For the text-containing cell, return its midpoint in (X, Y) coordinate format. 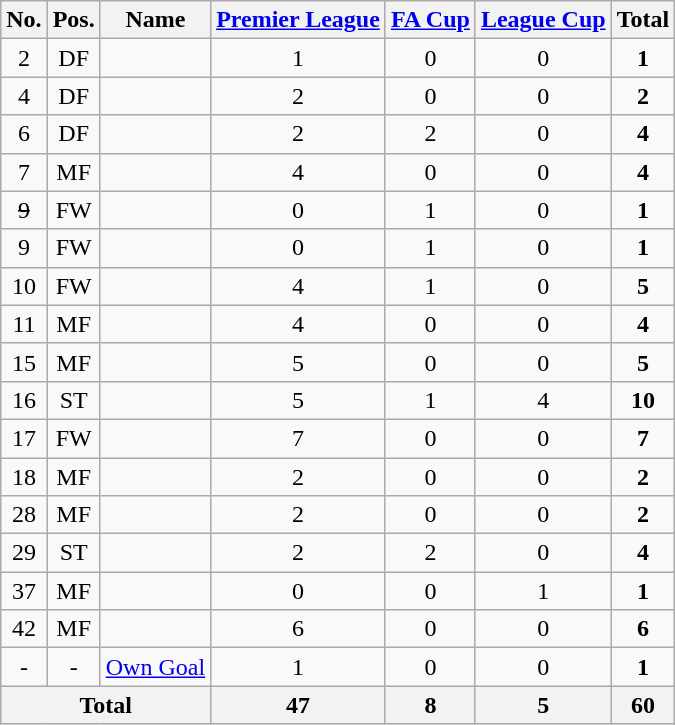
Premier League (298, 20)
8 (430, 705)
47 (298, 705)
60 (643, 705)
League Cup (543, 20)
Pos. (74, 20)
FA Cup (430, 20)
42 (24, 629)
29 (24, 553)
No. (24, 20)
11 (24, 324)
15 (24, 362)
16 (24, 400)
28 (24, 515)
Own Goal (155, 667)
Name (155, 20)
18 (24, 477)
17 (24, 438)
37 (24, 591)
